Search for the cell housing the specified text and yield its [x, y] center coordinate. 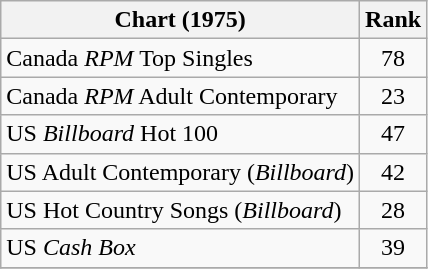
39 [394, 248]
US Adult Contemporary (Billboard) [180, 172]
23 [394, 96]
Rank [394, 20]
47 [394, 134]
Canada RPM Top Singles [180, 58]
US Hot Country Songs (Billboard) [180, 210]
US Billboard Hot 100 [180, 134]
Canada RPM Adult Contemporary [180, 96]
78 [394, 58]
Chart (1975) [180, 20]
US Cash Box [180, 248]
28 [394, 210]
42 [394, 172]
